For the text-containing cell, return its midpoint in [X, Y] coordinate format. 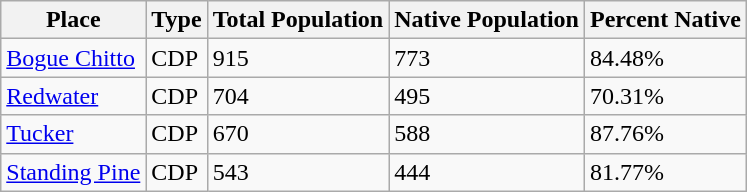
84.48% [665, 58]
Native Population [487, 20]
915 [298, 58]
Bogue Chitto [74, 58]
87.76% [665, 134]
588 [487, 134]
Redwater [74, 96]
Total Population [298, 20]
543 [298, 172]
81.77% [665, 172]
Type [176, 20]
Tucker [74, 134]
704 [298, 96]
670 [298, 134]
70.31% [665, 96]
444 [487, 172]
773 [487, 58]
Standing Pine [74, 172]
Place [74, 20]
495 [487, 96]
Percent Native [665, 20]
